Locate the cell with the specified text and output its (x, y) center coordinate. 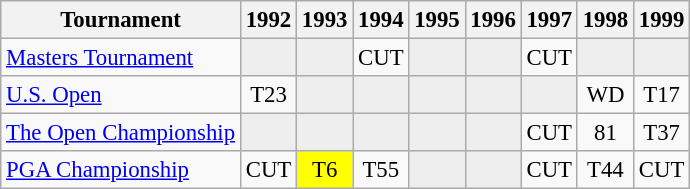
Masters Tournament (121, 58)
T55 (381, 170)
T37 (661, 133)
1999 (661, 20)
T6 (325, 170)
1993 (325, 20)
T44 (605, 170)
WD (605, 95)
The Open Championship (121, 133)
U.S. Open (121, 95)
81 (605, 133)
T17 (661, 95)
1998 (605, 20)
1996 (493, 20)
T23 (268, 95)
PGA Championship (121, 170)
1992 (268, 20)
1997 (549, 20)
1994 (381, 20)
Tournament (121, 20)
1995 (437, 20)
